Extract the (x, y) coordinate from the center of the cell holding the provided text.  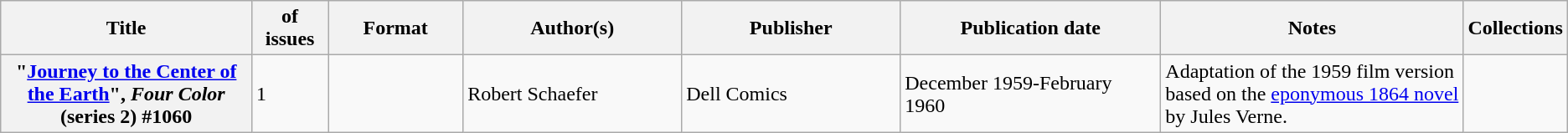
Format (395, 28)
Robert Schaefer (573, 94)
Notes (1312, 28)
December 1959-February 1960 (1030, 94)
Publication date (1030, 28)
1 (290, 94)
"Journey to the Center of the Earth", Four Color (series 2) #1060 (126, 94)
Publisher (791, 28)
of issues (290, 28)
Dell Comics (791, 94)
Author(s) (573, 28)
Collections (1515, 28)
Adaptation of the 1959 film version based on the eponymous 1864 novel by Jules Verne. (1312, 94)
Title (126, 28)
